Return [x, y] of the center of cell containing provided text 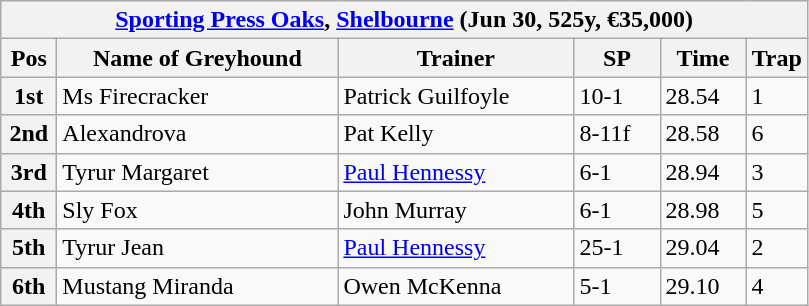
8-11f [617, 134]
Tyrur Jean [198, 248]
Pat Kelly [456, 134]
Ms Firecracker [198, 96]
Patrick Guilfoyle [456, 96]
John Murray [456, 210]
Tyrur Margaret [198, 172]
Sporting Press Oaks, Shelbourne (Jun 30, 525y, €35,000) [404, 20]
28.58 [703, 134]
28.54 [703, 96]
28.98 [703, 210]
2nd [29, 134]
6 [776, 134]
28.94 [703, 172]
1 [776, 96]
4th [29, 210]
Owen McKenna [456, 286]
1st [29, 96]
5th [29, 248]
5-1 [617, 286]
SP [617, 58]
Time [703, 58]
4 [776, 286]
29.04 [703, 248]
5 [776, 210]
Mustang Miranda [198, 286]
3rd [29, 172]
25-1 [617, 248]
2 [776, 248]
29.10 [703, 286]
Trap [776, 58]
Sly Fox [198, 210]
6th [29, 286]
Alexandrova [198, 134]
Name of Greyhound [198, 58]
Trainer [456, 58]
10-1 [617, 96]
3 [776, 172]
Pos [29, 58]
